Provide the [X, Y] coordinate of the cell's center where the given text is located.  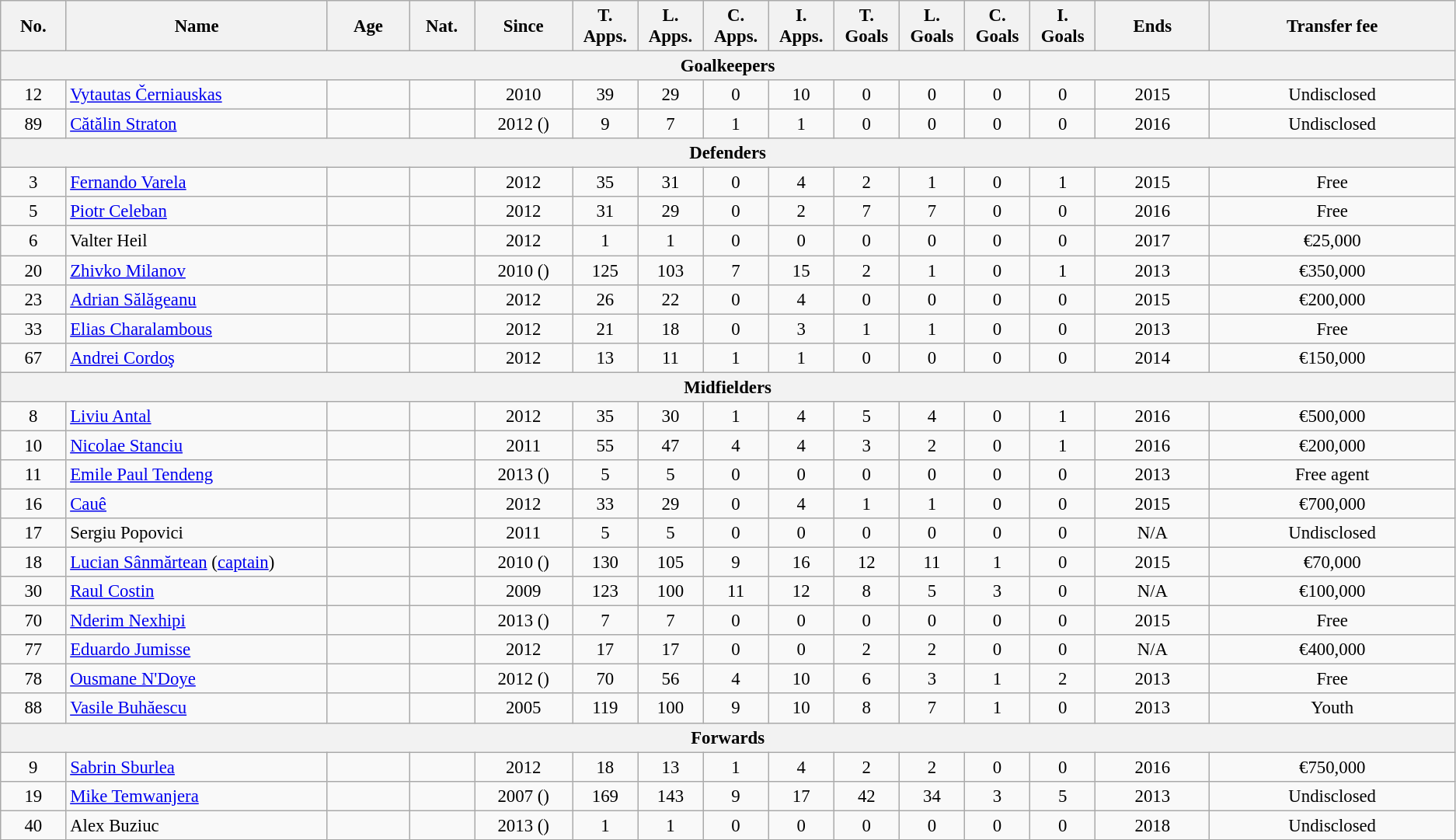
47 [671, 445]
Sabrin Sburlea [197, 767]
125 [605, 270]
2017 [1153, 241]
Alex Buziuc [197, 825]
€700,000 [1332, 504]
77 [33, 650]
Sergiu Popovici [197, 533]
€350,000 [1332, 270]
Cătălin Straton [197, 124]
Forwards [728, 737]
34 [932, 796]
26 [605, 299]
Free agent [1332, 475]
L. Apps. [671, 26]
€500,000 [1332, 417]
Vasile Buhăescu [197, 709]
23 [33, 299]
Youth [1332, 709]
T. Goals [866, 26]
Transfer fee [1332, 26]
55 [605, 445]
Defenders [728, 153]
Name [197, 26]
119 [605, 709]
19 [33, 796]
42 [866, 796]
Adrian Sălăgeanu [197, 299]
143 [671, 796]
Zhivko Milanov [197, 270]
130 [605, 563]
Nderim Nexhipi [197, 621]
2014 [1153, 357]
67 [33, 357]
T. Apps. [605, 26]
Cauê [197, 504]
Eduardo Jumisse [197, 650]
2009 [524, 591]
15 [801, 270]
89 [33, 124]
Midfielders [728, 387]
Vytautas Černiauskas [197, 95]
Valter Heil [197, 241]
22 [671, 299]
Lucian Sânmărtean (captain) [197, 563]
€750,000 [1332, 767]
Andrei Cordoş [197, 357]
105 [671, 563]
Age [368, 26]
I. Goals [1063, 26]
123 [605, 591]
Nat. [441, 26]
39 [605, 95]
56 [671, 679]
Goalkeepers [728, 66]
Fernando Varela [197, 183]
21 [605, 329]
Nicolae Stanciu [197, 445]
Since [524, 26]
78 [33, 679]
Mike Temwanjera [197, 796]
Emile Paul Tendeng [197, 475]
2007 () [524, 796]
103 [671, 270]
€100,000 [1332, 591]
I. Apps. [801, 26]
2010 [524, 95]
€25,000 [1332, 241]
88 [33, 709]
L. Goals [932, 26]
€150,000 [1332, 357]
Raul Costin [197, 591]
2005 [524, 709]
Piotr Celeban [197, 212]
169 [605, 796]
Liviu Antal [197, 417]
C. Apps. [736, 26]
€400,000 [1332, 650]
€70,000 [1332, 563]
40 [33, 825]
No. [33, 26]
20 [33, 270]
Ousmane N'Doye [197, 679]
Ends [1153, 26]
Elias Charalambous [197, 329]
C. Goals [997, 26]
2018 [1153, 825]
